Search for the cell housing the specified text and yield its (X, Y) center coordinate. 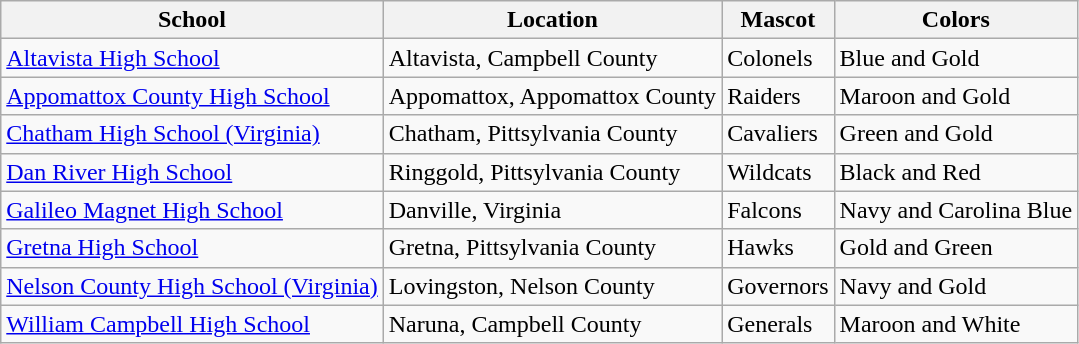
Raiders (778, 96)
Wildcats (778, 172)
Navy and Gold (956, 286)
Appomattox County High School (192, 96)
Falcons (778, 210)
Nelson County High School (Virginia) (192, 286)
Generals (778, 324)
Black and Red (956, 172)
Dan River High School (192, 172)
Chatham, Pittsylvania County (552, 134)
William Campbell High School (192, 324)
Gold and Green (956, 248)
Lovingston, Nelson County (552, 286)
Altavista High School (192, 58)
Appomattox, Appomattox County (552, 96)
Gretna, Pittsylvania County (552, 248)
Danville, Virginia (552, 210)
Cavaliers (778, 134)
Chatham High School (Virginia) (192, 134)
Colonels (778, 58)
Blue and Gold (956, 58)
Governors (778, 286)
Altavista, Campbell County (552, 58)
Location (552, 20)
Gretna High School (192, 248)
Navy and Carolina Blue (956, 210)
Naruna, Campbell County (552, 324)
Maroon and Gold (956, 96)
Maroon and White (956, 324)
Colors (956, 20)
Mascot (778, 20)
Ringgold, Pittsylvania County (552, 172)
School (192, 20)
Galileo Magnet High School (192, 210)
Green and Gold (956, 134)
Hawks (778, 248)
